For the text-containing cell, return its midpoint in (x, y) coordinate format. 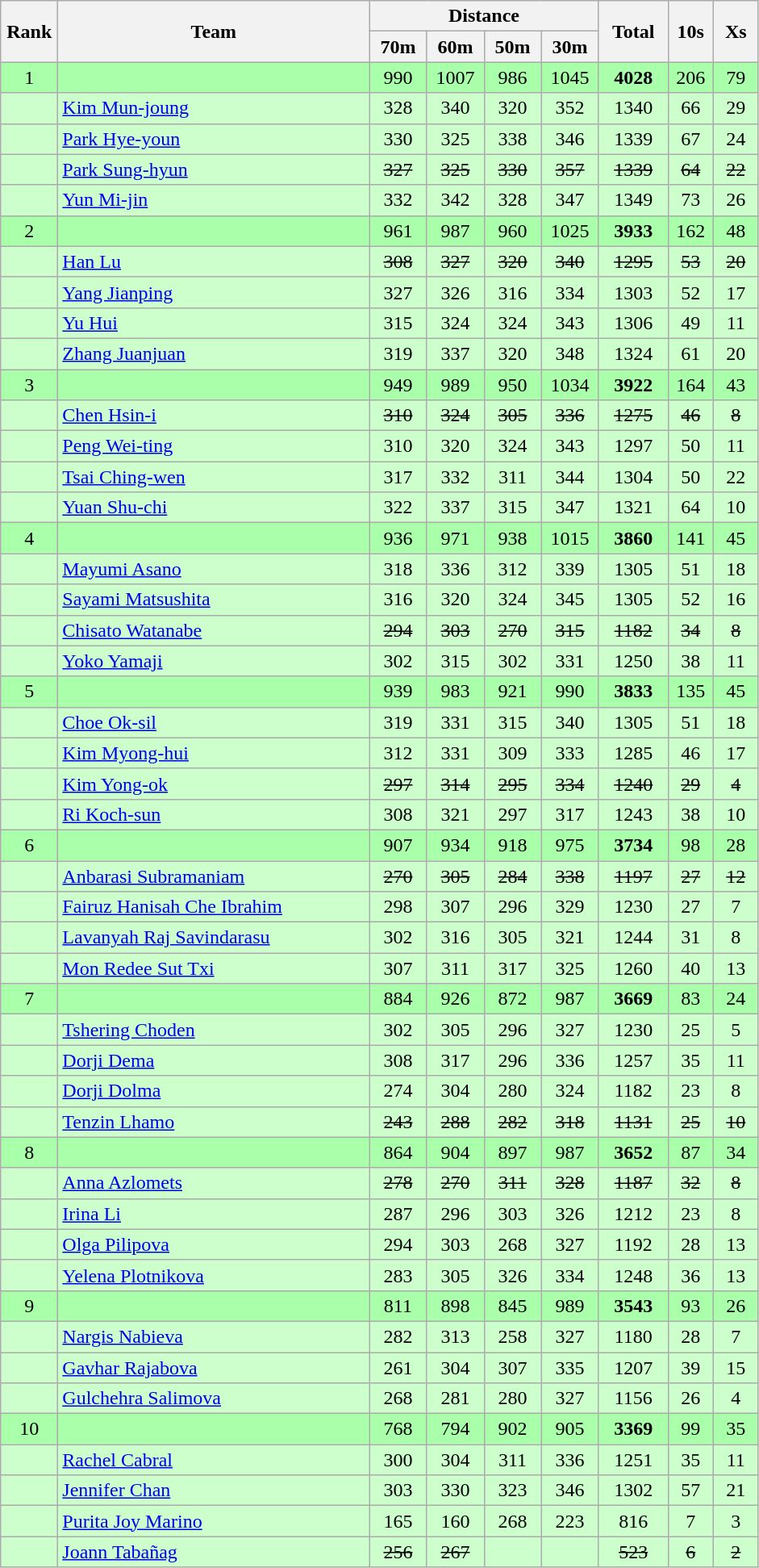
313 (455, 1336)
Ri Koch-sun (214, 814)
1192 (633, 1244)
Sayami Matsushita (214, 600)
12 (736, 876)
40 (690, 968)
1340 (633, 108)
936 (398, 538)
1207 (633, 1368)
Yun Mi-jin (214, 200)
961 (398, 231)
352 (569, 108)
1244 (633, 938)
Rank (29, 31)
348 (569, 353)
30m (569, 47)
67 (690, 139)
83 (690, 999)
Distance (484, 16)
Gavhar Rajabova (214, 1368)
971 (455, 538)
329 (569, 907)
1285 (633, 753)
1243 (633, 814)
Yuan Shu-chi (214, 508)
960 (513, 231)
70m (398, 47)
Park Sung-hyun (214, 169)
267 (455, 1552)
162 (690, 231)
287 (398, 1214)
335 (569, 1368)
60m (455, 47)
Yoko Yamaji (214, 661)
872 (513, 999)
Kim Myong-hui (214, 753)
21 (736, 1491)
Olga Pilipova (214, 1244)
907 (398, 845)
3652 (633, 1152)
1257 (633, 1060)
87 (690, 1152)
165 (398, 1521)
949 (398, 385)
3734 (633, 845)
1212 (633, 1214)
284 (513, 876)
Tshering Choden (214, 1030)
Joann Tabañag (214, 1552)
938 (513, 538)
53 (690, 261)
15 (736, 1368)
884 (398, 999)
164 (690, 385)
314 (455, 784)
99 (690, 1429)
36 (690, 1275)
Yelena Plotnikova (214, 1275)
50m (513, 47)
31 (690, 938)
Park Hye-youn (214, 139)
1306 (633, 323)
1251 (633, 1460)
3833 (633, 692)
3922 (633, 385)
794 (455, 1429)
1295 (633, 261)
278 (398, 1183)
Han Lu (214, 261)
344 (569, 477)
300 (398, 1460)
345 (569, 600)
1321 (633, 508)
48 (736, 231)
1248 (633, 1275)
921 (513, 692)
73 (690, 200)
141 (690, 538)
1007 (455, 77)
Purita Joy Marino (214, 1521)
339 (569, 569)
79 (736, 77)
768 (398, 1429)
Jennifer Chan (214, 1491)
283 (398, 1275)
3543 (633, 1306)
274 (398, 1091)
1197 (633, 876)
3860 (633, 538)
Yang Jianping (214, 292)
206 (690, 77)
816 (633, 1521)
Mon Redee Sut Txi (214, 968)
57 (690, 1491)
1349 (633, 200)
93 (690, 1306)
Irina Li (214, 1214)
Yu Hui (214, 323)
1015 (569, 538)
Tsai Ching-wen (214, 477)
1250 (633, 661)
4028 (633, 77)
1156 (633, 1399)
Nargis Nabieva (214, 1336)
98 (690, 845)
Lavanyah Raj Savindarasu (214, 938)
898 (455, 1306)
904 (455, 1152)
223 (569, 1521)
32 (690, 1183)
905 (569, 1429)
902 (513, 1429)
61 (690, 353)
323 (513, 1491)
1131 (633, 1122)
Team (214, 31)
16 (736, 600)
135 (690, 692)
Rachel Cabral (214, 1460)
983 (455, 692)
309 (513, 753)
864 (398, 1152)
160 (455, 1521)
950 (513, 385)
Anna Azlomets (214, 1183)
66 (690, 108)
342 (455, 200)
357 (569, 169)
Mayumi Asano (214, 569)
986 (513, 77)
1034 (569, 385)
Peng Wei-ting (214, 446)
Zhang Juanjuan (214, 353)
523 (633, 1552)
1025 (569, 231)
Chen Hsin-i (214, 416)
1 (29, 77)
1302 (633, 1491)
281 (455, 1399)
39 (690, 1368)
243 (398, 1122)
9 (29, 1306)
256 (398, 1552)
1275 (633, 416)
1187 (633, 1183)
Fairuz Hanisah Che Ibrahim (214, 907)
897 (513, 1152)
1260 (633, 968)
Dorji Dema (214, 1060)
1304 (633, 477)
975 (569, 845)
811 (398, 1306)
258 (513, 1336)
845 (513, 1306)
Chisato Watanabe (214, 630)
918 (513, 845)
Gulchehra Salimova (214, 1399)
Tenzin Lhamo (214, 1122)
49 (690, 323)
1303 (633, 292)
1045 (569, 77)
1297 (633, 446)
926 (455, 999)
295 (513, 784)
1180 (633, 1336)
43 (736, 385)
Anbarasi Subramaniam (214, 876)
3369 (633, 1429)
298 (398, 907)
934 (455, 845)
1240 (633, 784)
3669 (633, 999)
Choe Ok-sil (214, 722)
261 (398, 1368)
Xs (736, 31)
288 (455, 1122)
333 (569, 753)
Dorji Dolma (214, 1091)
Total (633, 31)
1324 (633, 353)
3933 (633, 231)
939 (398, 692)
322 (398, 508)
Kim Yong-ok (214, 784)
10s (690, 31)
Kim Mun-joung (214, 108)
